Return (X, Y) of the center of cell containing provided text 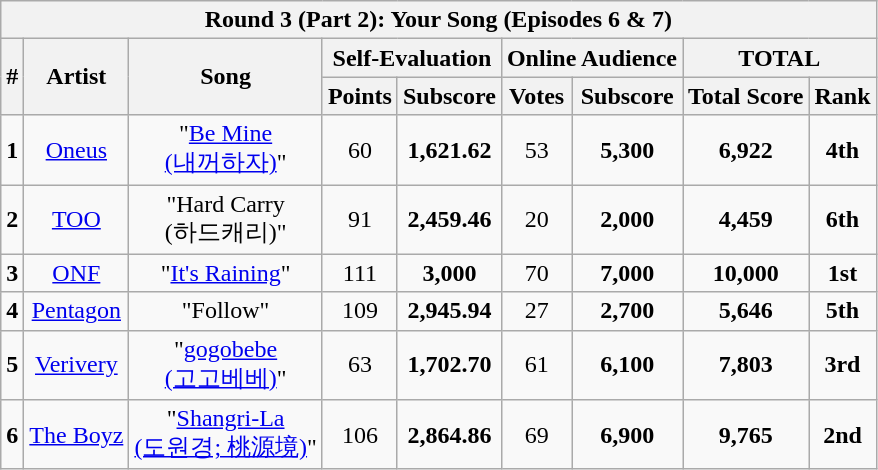
"Follow" (226, 311)
7,803 (746, 365)
3,000 (449, 273)
Votes (536, 96)
4th (842, 150)
Self-Evaluation (412, 58)
Pentagon (76, 311)
2nd (842, 435)
"Be Mine(내꺼하자)" (226, 150)
Rank (842, 96)
"Shangri-La(도원경; 桃源境)" (226, 435)
4 (12, 311)
1 (12, 150)
9,765 (746, 435)
# (12, 77)
2,000 (628, 219)
61 (536, 365)
69 (536, 435)
53 (536, 150)
"Hard Carry(하드캐리)" (226, 219)
ONF (76, 273)
Total Score (746, 96)
63 (360, 365)
2,945.94 (449, 311)
27 (536, 311)
2,700 (628, 311)
6,100 (628, 365)
70 (536, 273)
60 (360, 150)
109 (360, 311)
5,300 (628, 150)
2 (12, 219)
Verivery (76, 365)
4,459 (746, 219)
1,621.62 (449, 150)
111 (360, 273)
"gogobebe(고고베베)" (226, 365)
6th (842, 219)
Online Audience (592, 58)
10,000 (746, 273)
TOTAL (780, 58)
6,922 (746, 150)
91 (360, 219)
TOO (76, 219)
7,000 (628, 273)
Points (360, 96)
Round 3 (Part 2): Your Song (Episodes 6 & 7) (438, 20)
5th (842, 311)
"It's Raining" (226, 273)
Oneus (76, 150)
1st (842, 273)
3 (12, 273)
106 (360, 435)
The Boyz (76, 435)
5 (12, 365)
Song (226, 77)
20 (536, 219)
1,702.70 (449, 365)
3rd (842, 365)
Artist (76, 77)
2,459.46 (449, 219)
6,900 (628, 435)
6 (12, 435)
5,646 (746, 311)
2,864.86 (449, 435)
